Return the [x, y] coordinate for the center point of the cell that contains the specified text.  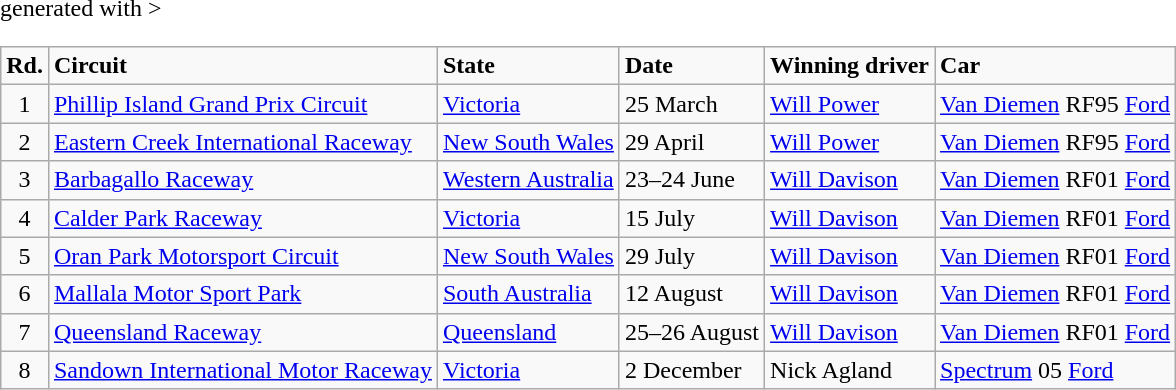
25–26 August [692, 332]
State [528, 66]
15 July [692, 218]
Western Australia [528, 180]
Mallala Motor Sport Park [242, 294]
Nick Agland [850, 370]
5 [25, 256]
2 December [692, 370]
6 [25, 294]
3 [25, 180]
Barbagallo Raceway [242, 180]
Date [692, 66]
2 [25, 142]
Car [1056, 66]
23–24 June [692, 180]
4 [25, 218]
29 July [692, 256]
Phillip Island Grand Prix Circuit [242, 104]
Circuit [242, 66]
29 April [692, 142]
Winning driver [850, 66]
Sandown International Motor Raceway [242, 370]
8 [25, 370]
Calder Park Raceway [242, 218]
South Australia [528, 294]
Eastern Creek International Raceway [242, 142]
Oran Park Motorsport Circuit [242, 256]
Queensland [528, 332]
25 March [692, 104]
1 [25, 104]
12 August [692, 294]
Rd. [25, 66]
Spectrum 05 Ford [1056, 370]
Queensland Raceway [242, 332]
7 [25, 332]
